Output the (x, y) coordinate of the center of the cell containing the given text.  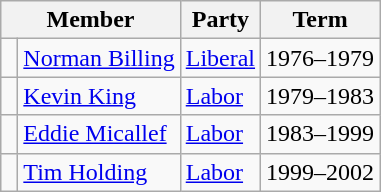
1979–1983 (320, 96)
Liberal (220, 58)
1983–1999 (320, 134)
Member (90, 20)
Eddie Micallef (99, 134)
1999–2002 (320, 172)
Norman Billing (99, 58)
Tim Holding (99, 172)
Kevin King (99, 96)
Party (220, 20)
1976–1979 (320, 58)
Term (320, 20)
